From the cell containing the given text, extract its center point as (x, y) coordinate. 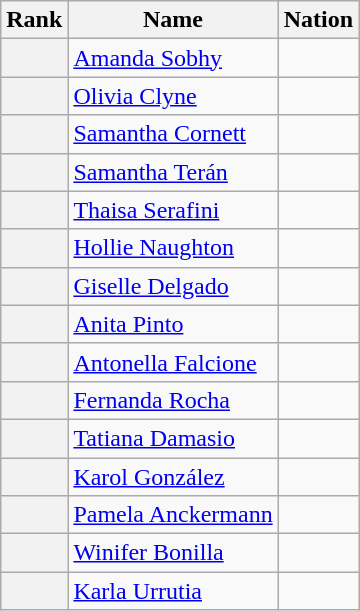
Karol González (173, 477)
Anita Pinto (173, 324)
Name (173, 20)
Thaisa Serafini (173, 210)
Hollie Naughton (173, 248)
Giselle Delgado (173, 286)
Karla Urrutia (173, 591)
Fernanda Rocha (173, 400)
Antonella Falcione (173, 362)
Amanda Sobhy (173, 58)
Nation (318, 20)
Samantha Terán (173, 172)
Rank (34, 20)
Olivia Clyne (173, 96)
Winifer Bonilla (173, 553)
Pamela Anckermann (173, 515)
Samantha Cornett (173, 134)
Tatiana Damasio (173, 438)
